Return the [x, y] coordinate for the center point of the cell that contains the specified text.  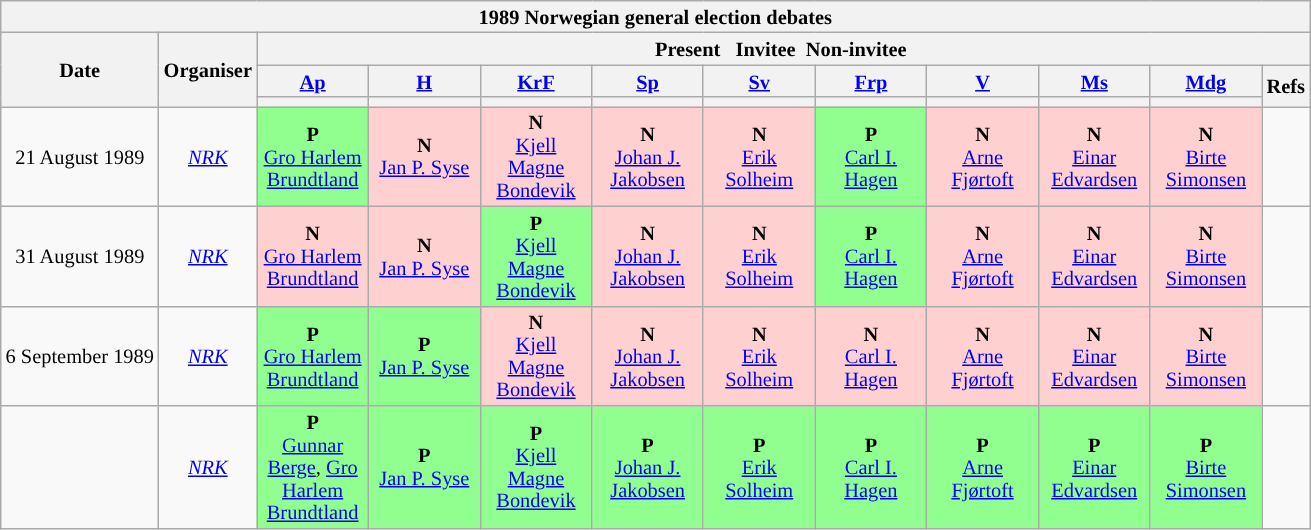
21 August 1989 [80, 156]
31 August 1989 [80, 256]
Mdg [1206, 81]
H [424, 81]
Ms [1094, 81]
PEinar Edvardsen [1094, 466]
KrF [536, 81]
Frp [871, 81]
PBirte Simonsen [1206, 466]
V [983, 81]
6 September 1989 [80, 356]
PJohan J. Jakobsen [648, 466]
PGunnar Berge, Gro Harlem Brundtland [313, 466]
Date [80, 69]
1989 Norwegian general election debates [656, 16]
Present Invitee Non-invitee [784, 48]
PArne Fjørtoft [983, 466]
NGro Harlem Brundtland [313, 256]
NCarl I. Hagen [871, 356]
Organiser [208, 69]
PErik Solheim [759, 466]
Sp [648, 81]
Ap [313, 81]
Sv [759, 81]
Refs [1286, 86]
